From the cell containing the given text, extract its center point as (x, y) coordinate. 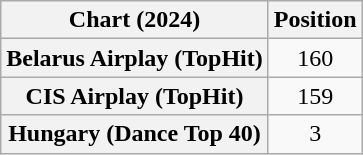
Position (315, 20)
CIS Airplay (TopHit) (135, 96)
Chart (2024) (135, 20)
Belarus Airplay (TopHit) (135, 58)
Hungary (Dance Top 40) (135, 134)
159 (315, 96)
160 (315, 58)
3 (315, 134)
